Search for the cell housing the specified text and yield its [X, Y] center coordinate. 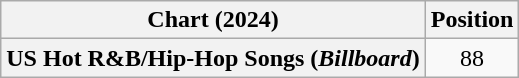
Chart (2024) [213, 20]
88 [472, 58]
Position [472, 20]
US Hot R&B/Hip-Hop Songs (Billboard) [213, 58]
